Identify which cell holds the provided text, then report its [x, y] central coordinate. 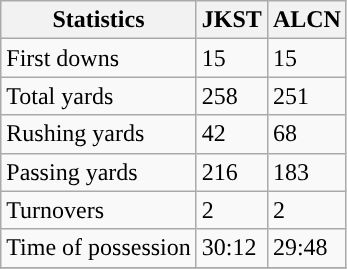
Statistics [99, 20]
Turnovers [99, 210]
42 [232, 134]
68 [306, 134]
251 [306, 96]
Passing yards [99, 172]
Time of possession [99, 248]
JKST [232, 20]
First downs [99, 58]
ALCN [306, 20]
258 [232, 96]
Rushing yards [99, 134]
183 [306, 172]
30:12 [232, 248]
Total yards [99, 96]
216 [232, 172]
29:48 [306, 248]
